For the text-containing cell, return its midpoint in (X, Y) coordinate format. 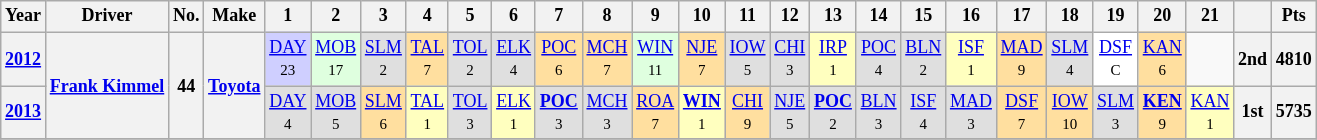
16 (972, 16)
Year (24, 16)
MOB17 (336, 59)
15 (924, 16)
DAY4 (288, 113)
IRP1 (834, 59)
2nd (1253, 59)
10 (702, 16)
17 (1022, 16)
2013 (24, 113)
44 (186, 86)
KAN6 (1162, 59)
IOW10 (1070, 113)
8 (607, 16)
MOB5 (336, 113)
POC4 (878, 59)
ISF4 (924, 113)
DAY23 (288, 59)
MCH3 (607, 113)
TAL7 (427, 59)
KEN9 (1162, 113)
DSF7 (1022, 113)
Frank Kimmel (106, 86)
ISF1 (972, 59)
ELK1 (514, 113)
KAN1 (1210, 113)
POC3 (558, 113)
7 (558, 16)
Driver (106, 16)
MCH7 (607, 59)
4 (427, 16)
6 (514, 16)
TAL1 (427, 113)
5735 (1294, 113)
TOL2 (470, 59)
3 (384, 16)
SLM4 (1070, 59)
DSFC (1116, 59)
20 (1162, 16)
2012 (24, 59)
5 (470, 16)
Make (234, 16)
No. (186, 16)
CHI9 (748, 113)
IOW5 (748, 59)
MAD3 (972, 113)
BLN2 (924, 59)
1st (1253, 113)
13 (834, 16)
SLM6 (384, 113)
18 (1070, 16)
Pts (1294, 16)
14 (878, 16)
19 (1116, 16)
11 (748, 16)
2 (336, 16)
4810 (1294, 59)
9 (656, 16)
SLM3 (1116, 113)
ROA7 (656, 113)
21 (1210, 16)
1 (288, 16)
MAD9 (1022, 59)
TOL3 (470, 113)
Toyota (234, 86)
12 (790, 16)
WIN11 (656, 59)
CHI3 (790, 59)
NJE7 (702, 59)
SLM2 (384, 59)
NJE5 (790, 113)
POC2 (834, 113)
BLN3 (878, 113)
ELK4 (514, 59)
POC6 (558, 59)
WIN1 (702, 113)
